Scan for the cell matching the given text and deliver its [X, Y] coordinate at center. 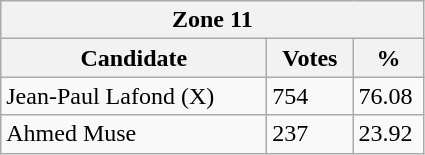
Candidate [134, 58]
Ahmed Muse [134, 134]
754 [310, 96]
76.08 [388, 96]
23.92 [388, 134]
Zone 11 [212, 20]
% [388, 58]
Votes [310, 58]
237 [310, 134]
Jean-Paul Lafond (X) [134, 96]
